Find where the given text appears and provide that cell's center as [X, Y] coordinate. 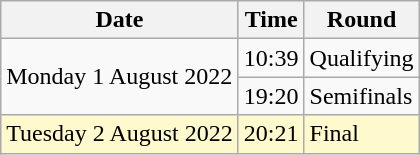
10:39 [271, 58]
Semifinals [362, 96]
20:21 [271, 134]
Monday 1 August 2022 [120, 77]
Qualifying [362, 58]
19:20 [271, 96]
Final [362, 134]
Round [362, 20]
Tuesday 2 August 2022 [120, 134]
Date [120, 20]
Time [271, 20]
